Scan for the cell matching the given text and deliver its [X, Y] coordinate at center. 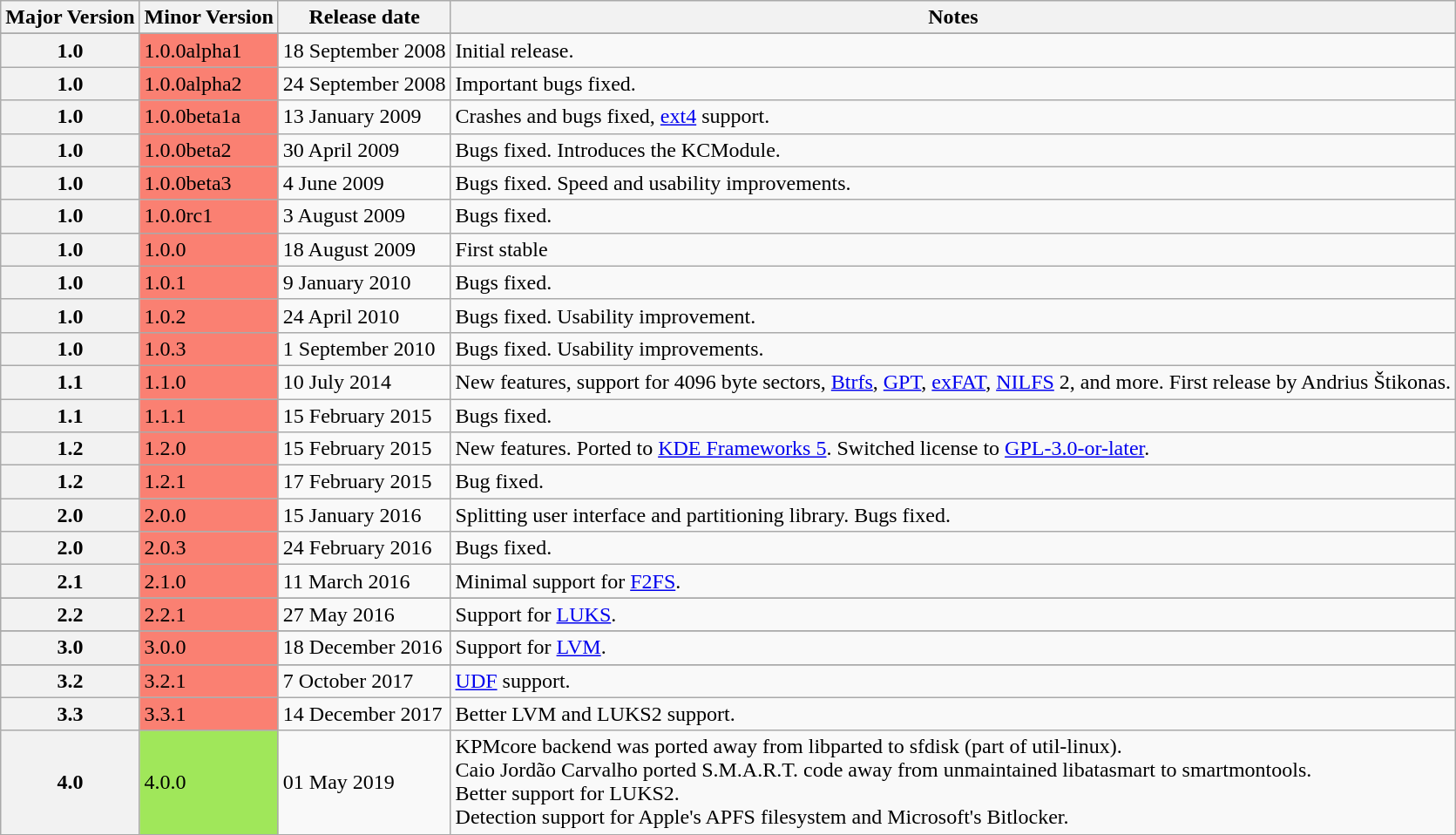
3.2.1 [209, 681]
9 January 2010 [364, 282]
1.0.0 [209, 249]
1.0.0beta1a [209, 117]
1.0.0beta3 [209, 183]
3.0 [70, 648]
2.1.0 [209, 581]
3.3.1 [209, 714]
3.2 [70, 681]
Bugs fixed. Speed and usability improvements. [953, 183]
Bugs fixed. Introduces the KCModule. [953, 150]
1.0.0rc1 [209, 216]
30 April 2009 [364, 150]
1.0.2 [209, 316]
7 October 2017 [364, 681]
3.3 [70, 714]
11 March 2016 [364, 581]
4.0.0 [209, 783]
24 February 2016 [364, 548]
17 February 2015 [364, 482]
Major Version [70, 17]
1 September 2010 [364, 349]
4.0 [70, 783]
18 September 2008 [364, 51]
1.1.1 [209, 416]
UDF support. [953, 681]
18 August 2009 [364, 249]
1.0.1 [209, 282]
New features, support for 4096 byte sectors, Btrfs, GPT, exFAT, NILFS 2, and more. First release by Andrius Štikonas. [953, 382]
2.1 [70, 581]
2.0.0 [209, 515]
Support for LUKS. [953, 614]
15 January 2016 [364, 515]
1.1.0 [209, 382]
2.0.3 [209, 548]
2.2.1 [209, 614]
18 December 2016 [364, 648]
1.0.0alpha2 [209, 84]
Initial release. [953, 51]
2.2 [70, 614]
1.2.0 [209, 449]
New features. Ported to KDE Frameworks 5. Switched license to GPL-3.0-or-later. [953, 449]
First stable [953, 249]
Splitting user interface and partitioning library. Bugs fixed. [953, 515]
13 January 2009 [364, 117]
27 May 2016 [364, 614]
24 September 2008 [364, 84]
3.0.0 [209, 648]
Notes [953, 17]
3 August 2009 [364, 216]
4 June 2009 [364, 183]
Release date [364, 17]
1.0.3 [209, 349]
Crashes and bugs fixed, ext4 support. [953, 117]
14 December 2017 [364, 714]
10 July 2014 [364, 382]
Minimal support for F2FS. [953, 581]
01 May 2019 [364, 783]
Bugs fixed. Usability improvement. [953, 316]
Minor Version [209, 17]
Bug fixed. [953, 482]
Better LVM and LUKS2 support. [953, 714]
Support for LVM. [953, 648]
1.0.0beta2 [209, 150]
Bugs fixed. Usability improvements. [953, 349]
1.0.0alpha1 [209, 51]
1.2.1 [209, 482]
Important bugs fixed. [953, 84]
24 April 2010 [364, 316]
